For the text-containing cell, return its midpoint in [X, Y] coordinate format. 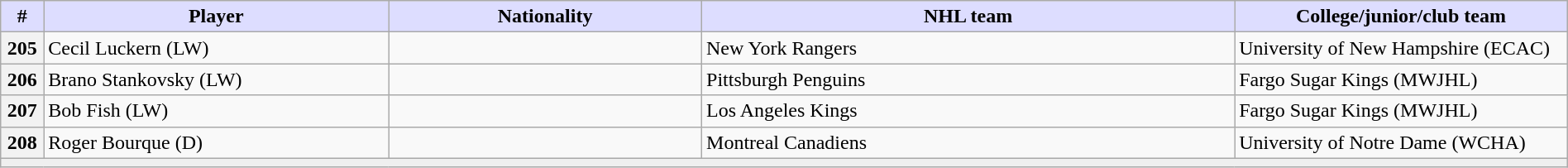
Pittsburgh Penguins [968, 79]
University of New Hampshire (ECAC) [1401, 48]
Roger Bourque (D) [217, 142]
University of Notre Dame (WCHA) [1401, 142]
NHL team [968, 17]
New York Rangers [968, 48]
Nationality [546, 17]
Player [217, 17]
Bob Fish (LW) [217, 111]
Los Angeles Kings [968, 111]
# [22, 17]
208 [22, 142]
Brano Stankovsky (LW) [217, 79]
Montreal Canadiens [968, 142]
College/junior/club team [1401, 17]
207 [22, 111]
205 [22, 48]
206 [22, 79]
Cecil Luckern (LW) [217, 48]
